From the cell containing the given text, extract its center point as (x, y) coordinate. 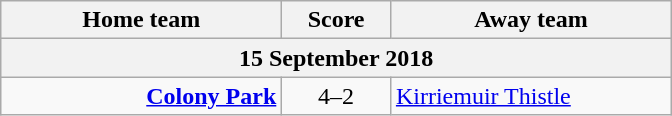
Colony Park (142, 96)
15 September 2018 (336, 58)
Score (336, 20)
Away team (530, 20)
Home team (142, 20)
Kirriemuir Thistle (530, 96)
4–2 (336, 96)
